Capture the cell that displays the provided text and extract its [X, Y] central coordinate. 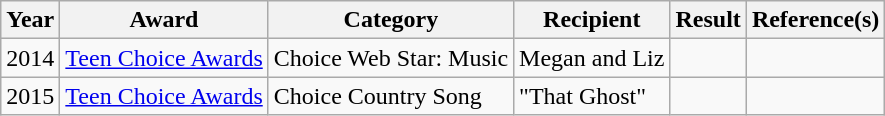
Recipient [592, 20]
Choice Web Star: Music [390, 58]
2014 [30, 58]
"That Ghost" [592, 96]
Result [708, 20]
Category [390, 20]
2015 [30, 96]
Choice Country Song [390, 96]
Award [164, 20]
Reference(s) [816, 20]
Year [30, 20]
Megan and Liz [592, 58]
